Return [x, y] of the center of cell containing provided text 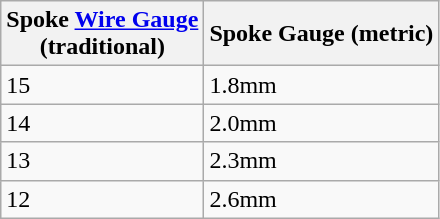
14 [102, 123]
2.3mm [322, 161]
1.8mm [322, 85]
Spoke Wire Gauge(traditional) [102, 34]
12 [102, 199]
2.6mm [322, 199]
Spoke Gauge (metric) [322, 34]
15 [102, 85]
13 [102, 161]
2.0mm [322, 123]
